Find where the given text appears and provide that cell's center as (x, y) coordinate. 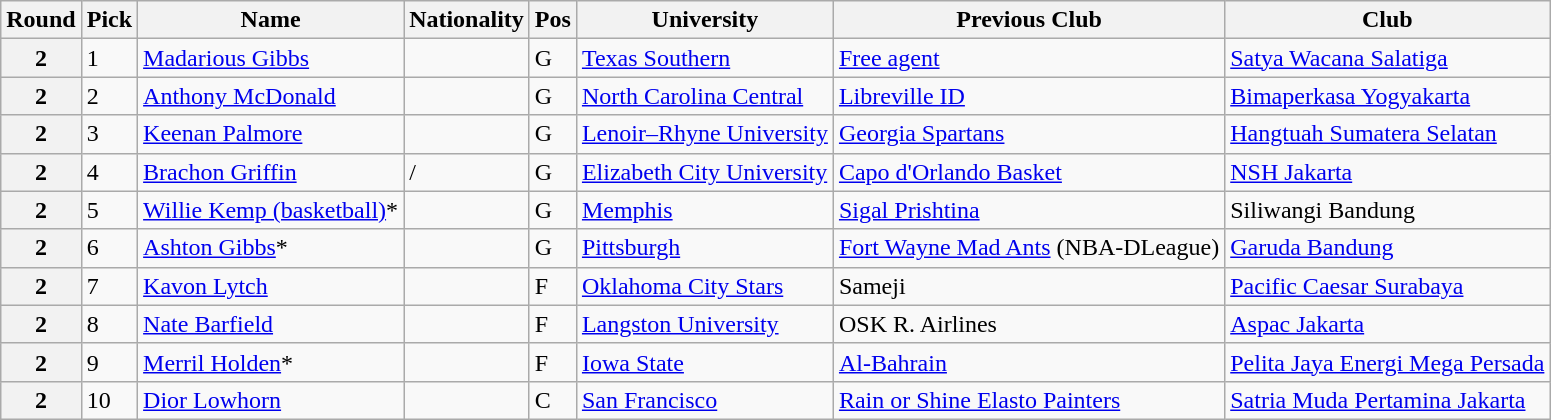
Bimaperkasa Yogyakarta (1388, 96)
Brachon Griffin (271, 172)
10 (109, 400)
Keenan Palmore (271, 134)
6 (109, 248)
Pos (552, 20)
9 (109, 362)
Name (271, 20)
Oklahoma City Stars (704, 286)
Capo d'Orlando Basket (1028, 172)
3 (109, 134)
Al-Bahrain (1028, 362)
Fort Wayne Mad Ants (NBA-DLeague) (1028, 248)
Lenoir–Rhyne University (704, 134)
Free agent (1028, 58)
Memphis (704, 210)
Iowa State (704, 362)
Nationality (467, 20)
Pelita Jaya Energi Mega Persada (1388, 362)
North Carolina Central (704, 96)
OSK R. Airlines (1028, 324)
Nate Barfield (271, 324)
Dior Lowhorn (271, 400)
Rain or Shine Elasto Painters (1028, 400)
Texas Southern (704, 58)
C (552, 400)
NSH Jakarta (1388, 172)
Sameji (1028, 286)
Satya Wacana Salatiga (1388, 58)
5 (109, 210)
Previous Club (1028, 20)
Merril Holden* (271, 362)
Round (41, 20)
1 (109, 58)
Langston University (704, 324)
Pittsburgh (704, 248)
4 (109, 172)
Pick (109, 20)
Libreville ID (1028, 96)
Pacific Caesar Surabaya (1388, 286)
Satria Muda Pertamina Jakarta (1388, 400)
University (704, 20)
Sigal Prishtina (1028, 210)
Willie Kemp (basketball)* (271, 210)
Georgia Spartans (1028, 134)
Madarious Gibbs (271, 58)
Garuda Bandung (1388, 248)
Ashton Gibbs* (271, 248)
Anthony McDonald (271, 96)
Elizabeth City University (704, 172)
Club (1388, 20)
Kavon Lytch (271, 286)
Aspac Jakarta (1388, 324)
8 (109, 324)
7 (109, 286)
Hangtuah Sumatera Selatan (1388, 134)
Siliwangi Bandung (1388, 210)
/ (467, 172)
San Francisco (704, 400)
